Provide the [x, y] coordinate of the cell's center where the given text is located.  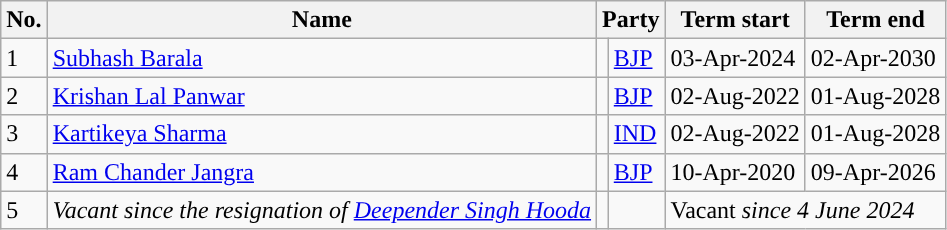
IND [636, 134]
Vacant since the resignation of Deepender Singh Hooda [322, 210]
5 [24, 210]
2 [24, 96]
Party [631, 20]
Term end [875, 20]
1 [24, 58]
Ram Chander Jangra [322, 172]
09-Apr-2026 [875, 172]
Name [322, 20]
Term start [735, 20]
4 [24, 172]
Kartikeya Sharma [322, 134]
Vacant since 4 June 2024 [806, 210]
10-Apr-2020 [735, 172]
Krishan Lal Panwar [322, 96]
No. [24, 20]
Subhash Barala [322, 58]
02-Apr-2030 [875, 58]
03-Apr-2024 [735, 58]
3 [24, 134]
